Find where the given text appears and provide that cell's center as [x, y] coordinate. 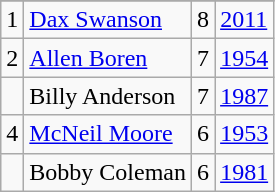
1987 [244, 96]
Allen Boren [108, 58]
Bobby Coleman [108, 172]
McNeil Moore [108, 134]
4 [12, 134]
Billy Anderson [108, 96]
Dax Swanson [108, 20]
1953 [244, 134]
2 [12, 58]
2011 [244, 20]
8 [204, 20]
1981 [244, 172]
1 [12, 20]
1954 [244, 58]
